Find where the given text appears and provide that cell's center as (X, Y) coordinate. 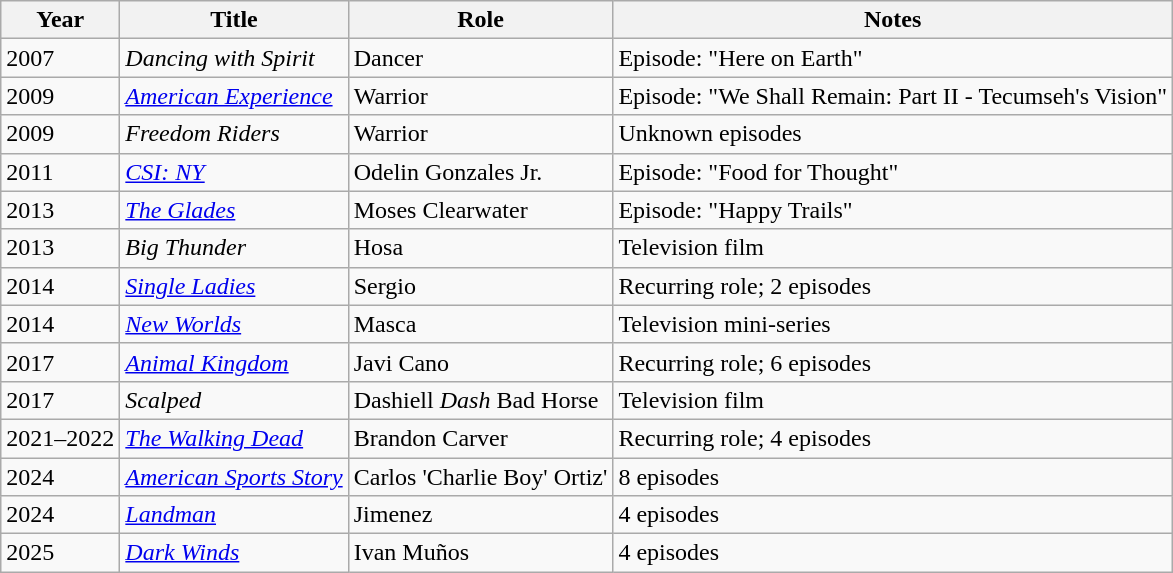
Episode: "Happy Trails" (893, 210)
Freedom Riders (234, 134)
Big Thunder (234, 248)
8 episodes (893, 477)
Dancer (480, 58)
Landman (234, 515)
2007 (60, 58)
American Sports Story (234, 477)
Title (234, 20)
Scalped (234, 400)
Dancing with Spirit (234, 58)
Animal Kingdom (234, 362)
Episode: "Here on Earth" (893, 58)
Jimenez (480, 515)
Sergio (480, 286)
The Walking Dead (234, 438)
Masca (480, 324)
Recurring role; 2 episodes (893, 286)
The Glades (234, 210)
Episode: "Food for Thought" (893, 172)
Brandon Carver (480, 438)
Moses Clearwater (480, 210)
Unknown episodes (893, 134)
CSI: NY (234, 172)
Ivan Muños (480, 553)
Role (480, 20)
Hosa (480, 248)
New Worlds (234, 324)
Notes (893, 20)
Recurring role; 4 episodes (893, 438)
American Experience (234, 96)
2011 (60, 172)
Odelin Gonzales Jr. (480, 172)
Recurring role; 6 episodes (893, 362)
2025 (60, 553)
Dashiell Dash Bad Horse (480, 400)
Single Ladies (234, 286)
2021–2022 (60, 438)
Javi Cano (480, 362)
Episode: "We Shall Remain: Part II - Tecumseh's Vision" (893, 96)
Television mini-series (893, 324)
Year (60, 20)
Dark Winds (234, 553)
Carlos 'Charlie Boy' Ortiz' (480, 477)
